Return [X, Y] of the center of cell containing provided text 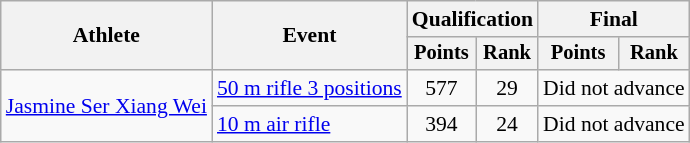
Athlete [106, 36]
Jasmine Ser Xiang Wei [106, 106]
10 m air rifle [310, 124]
577 [442, 88]
394 [442, 124]
Event [310, 36]
Qualification [472, 19]
50 m rifle 3 positions [310, 88]
Final [614, 19]
24 [507, 124]
29 [507, 88]
